Output the (X, Y) coordinate of the center of the cell containing the given text.  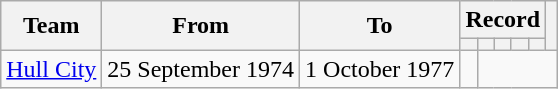
1 October 1977 (380, 69)
To (380, 26)
Hull City (52, 69)
25 September 1974 (201, 69)
Team (52, 26)
From (201, 26)
Record (503, 20)
